From the cell containing the given text, extract its center point as (x, y) coordinate. 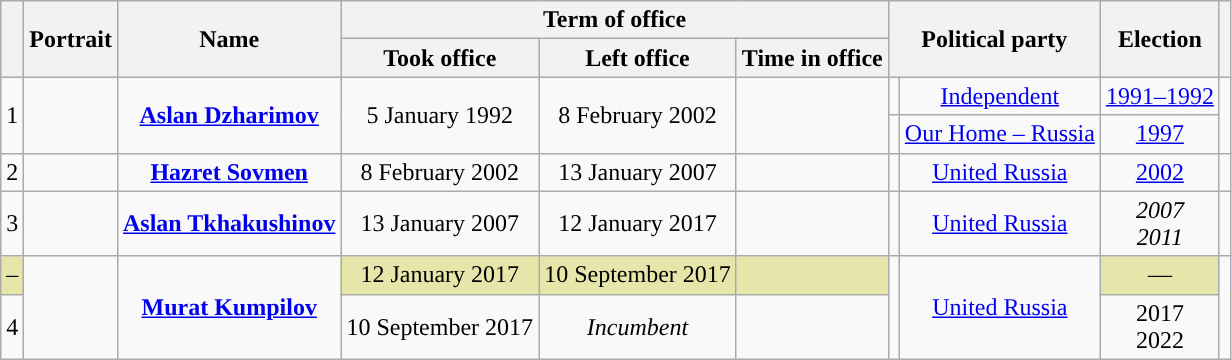
– (12, 275)
1991–1992 (1160, 96)
1997 (1160, 134)
2002 (1160, 172)
Aslan Tkhakushinov (228, 224)
Political party (994, 39)
20072011 (1160, 224)
5 January 1992 (440, 115)
Hazret Sovmen (228, 172)
Time in office (812, 58)
Left office (638, 58)
1 (12, 115)
2 (12, 172)
Aslan Dzharimov (228, 115)
— (1160, 275)
Name (228, 39)
3 (12, 224)
20172022 (1160, 326)
Incumbent (638, 326)
Election (1160, 39)
Our Home – Russia (1000, 134)
Term of office (614, 20)
Portrait (71, 39)
4 (12, 326)
Independent (1000, 96)
Took office (440, 58)
Murat Kumpilov (228, 308)
